For the text-containing cell, return its midpoint in (x, y) coordinate format. 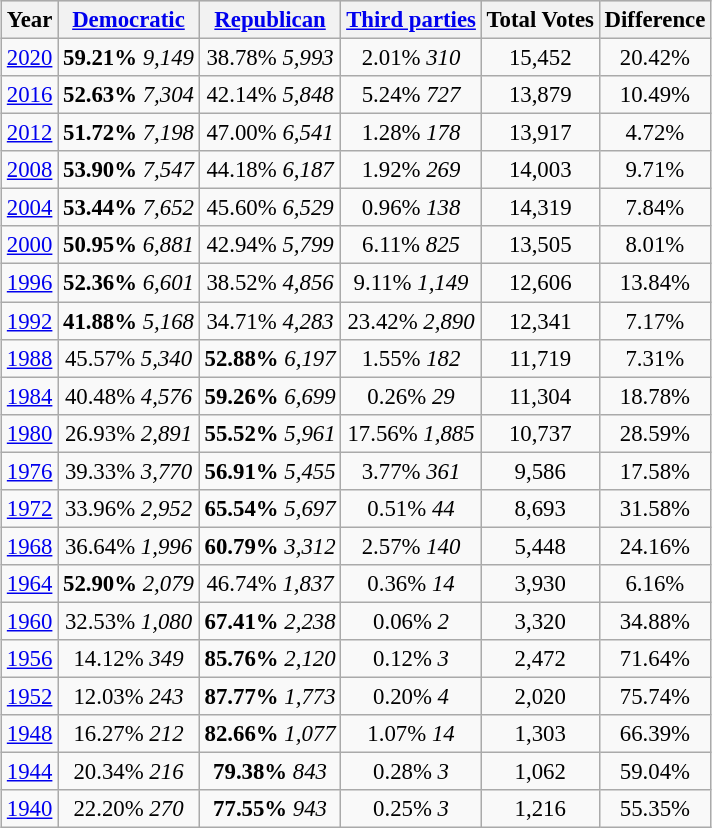
52.63% 7,304 (129, 95)
1.55% 182 (411, 358)
0.06% 2 (411, 621)
45.57% 5,340 (129, 358)
66.39% (654, 734)
1944 (30, 772)
3,930 (540, 584)
28.59% (654, 433)
10,737 (540, 433)
52.88% 6,197 (270, 358)
1,062 (540, 772)
2012 (30, 133)
2020 (30, 58)
17.56% 1,885 (411, 433)
13,917 (540, 133)
56.91% 5,455 (270, 471)
20.42% (654, 58)
20.34% 216 (129, 772)
1972 (30, 509)
46.74% 1,837 (270, 584)
15,452 (540, 58)
34.88% (654, 621)
17.58% (654, 471)
3,320 (540, 621)
2,472 (540, 659)
53.44% 7,652 (129, 208)
38.52% 4,856 (270, 283)
18.78% (654, 396)
1.92% 269 (411, 170)
1988 (30, 358)
59.21% 9,149 (129, 58)
26.93% 2,891 (129, 433)
9.71% (654, 170)
9.11% 1,149 (411, 283)
Difference (654, 20)
16.27% 212 (129, 734)
24.16% (654, 546)
87.77% 1,773 (270, 697)
14,003 (540, 170)
7.31% (654, 358)
38.78% 5,993 (270, 58)
1964 (30, 584)
2000 (30, 245)
1.07% 14 (411, 734)
1.28% 178 (411, 133)
0.12% 3 (411, 659)
2004 (30, 208)
77.55% 943 (270, 809)
1996 (30, 283)
8,693 (540, 509)
42.94% 5,799 (270, 245)
52.36% 6,601 (129, 283)
71.64% (654, 659)
50.95% 6,881 (129, 245)
1948 (30, 734)
1952 (30, 697)
44.18% 6,187 (270, 170)
5,448 (540, 546)
0.20% 4 (411, 697)
11,719 (540, 358)
8.01% (654, 245)
51.72% 7,198 (129, 133)
39.33% 3,770 (129, 471)
60.79% 3,312 (270, 546)
2008 (30, 170)
1960 (30, 621)
36.64% 1,996 (129, 546)
82.66% 1,077 (270, 734)
0.26% 29 (411, 396)
40.48% 4,576 (129, 396)
41.88% 5,168 (129, 321)
4.72% (654, 133)
65.54% 5,697 (270, 509)
75.74% (654, 697)
5.24% 727 (411, 95)
31.58% (654, 509)
55.35% (654, 809)
2,020 (540, 697)
6.11% 825 (411, 245)
52.90% 2,079 (129, 584)
13.84% (654, 283)
2.57% 140 (411, 546)
11,304 (540, 396)
9,586 (540, 471)
14.12% 349 (129, 659)
Republican (270, 20)
53.90% 7,547 (129, 170)
55.52% 5,961 (270, 433)
47.00% 6,541 (270, 133)
0.25% 3 (411, 809)
Democratic (129, 20)
1,303 (540, 734)
0.51% 44 (411, 509)
1980 (30, 433)
59.04% (654, 772)
12.03% 243 (129, 697)
3.77% 361 (411, 471)
34.71% 4,283 (270, 321)
32.53% 1,080 (129, 621)
59.26% 6,699 (270, 396)
0.28% 3 (411, 772)
33.96% 2,952 (129, 509)
12,606 (540, 283)
13,879 (540, 95)
2016 (30, 95)
42.14% 5,848 (270, 95)
12,341 (540, 321)
22.20% 270 (129, 809)
Year (30, 20)
85.76% 2,120 (270, 659)
1,216 (540, 809)
45.60% 6,529 (270, 208)
Total Votes (540, 20)
0.96% 138 (411, 208)
79.38% 843 (270, 772)
1940 (30, 809)
1992 (30, 321)
1984 (30, 396)
67.41% 2,238 (270, 621)
1968 (30, 546)
1976 (30, 471)
7.17% (654, 321)
10.49% (654, 95)
6.16% (654, 584)
0.36% 14 (411, 584)
Third parties (411, 20)
2.01% 310 (411, 58)
23.42% 2,890 (411, 321)
13,505 (540, 245)
14,319 (540, 208)
1956 (30, 659)
7.84% (654, 208)
